Pinpoint the cell where the given text exists, returning its (x, y) midpoint coordinate. 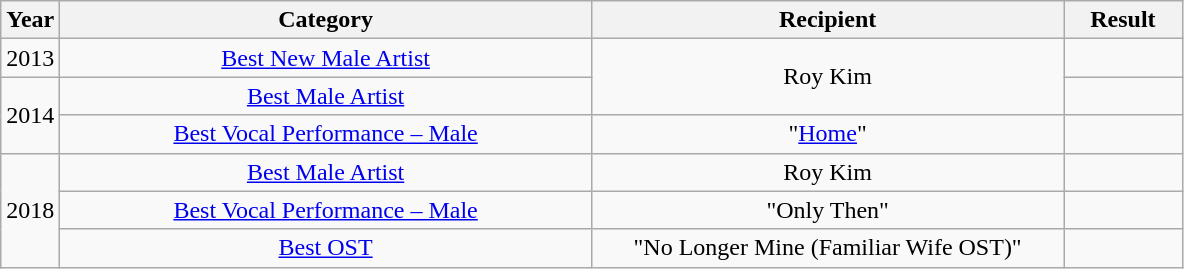
Best OST (326, 248)
2013 (30, 58)
Recipient (827, 20)
2018 (30, 210)
2014 (30, 115)
Best New Male Artist (326, 58)
"No Longer Mine (Familiar Wife OST)" (827, 248)
"Only Then" (827, 210)
"Home" (827, 134)
Result (1123, 20)
Year (30, 20)
Category (326, 20)
